Capture the cell that displays the provided text and extract its (X, Y) central coordinate. 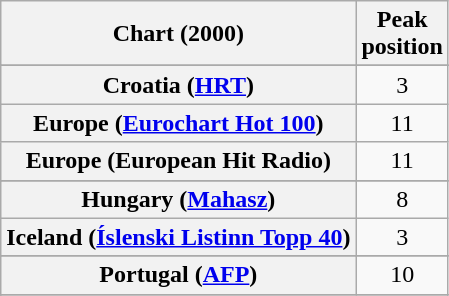
Europe (Eurochart Hot 100) (178, 123)
Croatia (HRT) (178, 85)
Europe (European Hit Radio) (178, 161)
Chart (2000) (178, 34)
Portugal (AFP) (178, 275)
10 (402, 275)
Peakposition (402, 34)
Iceland (Íslenski Listinn Topp 40) (178, 237)
Hungary (Mahasz) (178, 199)
8 (402, 199)
